Return the (x, y) coordinate for the center point of the cell that contains the specified text.  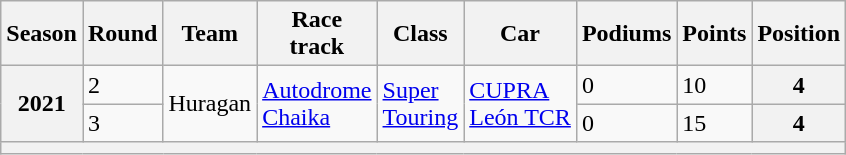
Round (122, 34)
Team (210, 34)
Class (420, 34)
Huragan (210, 104)
CUPRALeón TCR (520, 104)
2 (122, 85)
15 (714, 123)
Podiums (626, 34)
10 (714, 85)
AutodromeChaika (317, 104)
Position (799, 34)
Season (42, 34)
Car (520, 34)
Points (714, 34)
SuperTouring (420, 104)
2021 (42, 104)
Racetrack (317, 34)
3 (122, 123)
